Search for the cell housing the specified text and yield its (x, y) center coordinate. 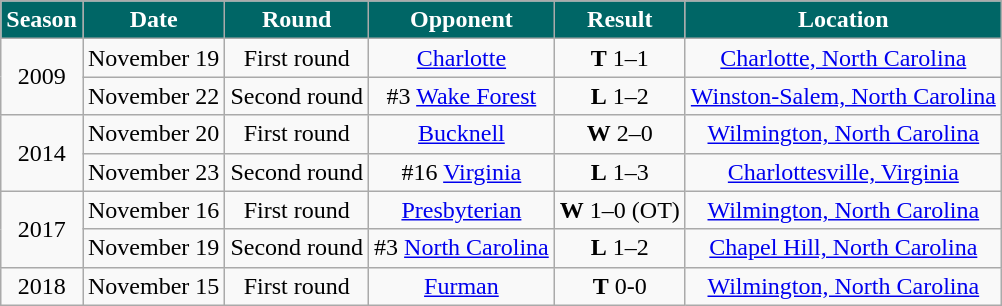
L 1–3 (620, 172)
November 20 (153, 134)
Season (42, 20)
2014 (42, 153)
Bucknell (462, 134)
#16 Virginia (462, 172)
Furman (462, 286)
Charlotte (462, 58)
Result (620, 20)
T 1–1 (620, 58)
Charlotte, North Carolina (843, 58)
2018 (42, 286)
Date (153, 20)
November 16 (153, 210)
W 1–0 (OT) (620, 210)
#3 North Carolina (462, 248)
W 2–0 (620, 134)
November 22 (153, 96)
Chapel Hill, North Carolina (843, 248)
T 0-0 (620, 286)
Charlottesville, Virginia (843, 172)
Location (843, 20)
Winston-Salem, North Carolina (843, 96)
2017 (42, 229)
2009 (42, 77)
Presbyterian (462, 210)
November 15 (153, 286)
Opponent (462, 20)
Round (297, 20)
November 23 (153, 172)
#3 Wake Forest (462, 96)
